Capture the cell that displays the provided text and extract its [x, y] central coordinate. 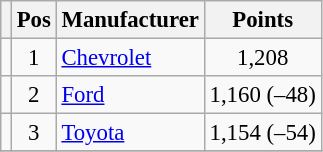
Ford [130, 95]
Pos [34, 20]
Manufacturer [130, 20]
1,154 (–54) [262, 133]
1,208 [262, 58]
2 [34, 95]
Toyota [130, 133]
3 [34, 133]
Points [262, 20]
1,160 (–48) [262, 95]
1 [34, 58]
Chevrolet [130, 58]
